Locate the cell with the specified text and output its [x, y] center coordinate. 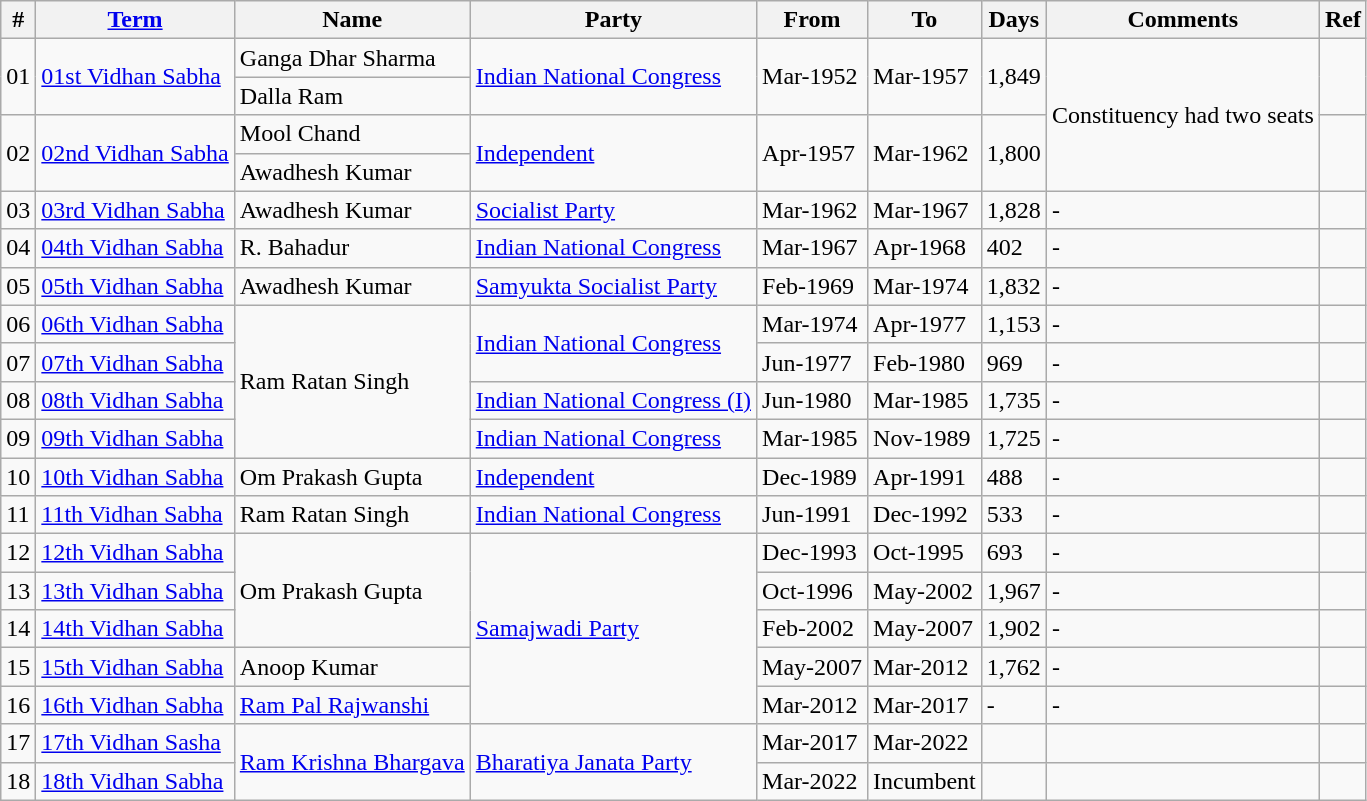
Oct-1996 [812, 591]
04 [18, 248]
Feb-1980 [925, 362]
693 [1014, 553]
1,967 [1014, 591]
1,735 [1014, 400]
Constituency had two seats [1182, 115]
Feb-2002 [812, 629]
Socialist Party [613, 210]
18 [18, 781]
1,153 [1014, 324]
Dec-1993 [812, 553]
From [812, 20]
402 [1014, 248]
Apr-1957 [812, 153]
1,800 [1014, 153]
Ram Krishna Bhargava [352, 762]
# [18, 20]
533 [1014, 515]
08 [18, 400]
Jun-1980 [812, 400]
14 [18, 629]
Feb-1969 [812, 286]
Mar-1952 [812, 77]
Anoop Kumar [352, 667]
Apr-1991 [925, 477]
Apr-1968 [925, 248]
11 [18, 515]
1,849 [1014, 77]
02 [18, 153]
Samyukta Socialist Party [613, 286]
Nov-1989 [925, 438]
10th Vidhan Sabha [135, 477]
15th Vidhan Sabha [135, 667]
Days [1014, 20]
16 [18, 705]
01st Vidhan Sabha [135, 77]
16th Vidhan Sabha [135, 705]
17 [18, 743]
05th Vidhan Sabha [135, 286]
11th Vidhan Sabha [135, 515]
1,828 [1014, 210]
18th Vidhan Sabha [135, 781]
Term [135, 20]
01 [18, 77]
Name [352, 20]
Mool Chand [352, 134]
488 [1014, 477]
Oct-1995 [925, 553]
12 [18, 553]
1,902 [1014, 629]
Incumbent [925, 781]
Ram Pal Rajwanshi [352, 705]
1,725 [1014, 438]
07 [18, 362]
08th Vidhan Sabha [135, 400]
R. Bahadur [352, 248]
04th Vidhan Sabha [135, 248]
Dec-1989 [812, 477]
06 [18, 324]
May-2002 [925, 591]
02nd Vidhan Sabha [135, 153]
Ganga Dhar Sharma [352, 58]
Mar-1957 [925, 77]
13th Vidhan Sabha [135, 591]
Indian National Congress (I) [613, 400]
Dalla Ram [352, 96]
06th Vidhan Sabha [135, 324]
12th Vidhan Sabha [135, 553]
969 [1014, 362]
07th Vidhan Sabha [135, 362]
1,832 [1014, 286]
10 [18, 477]
03rd Vidhan Sabha [135, 210]
Comments [1182, 20]
05 [18, 286]
13 [18, 591]
15 [18, 667]
Jun-1977 [812, 362]
1,762 [1014, 667]
Dec-1992 [925, 515]
14th Vidhan Sabha [135, 629]
Party [613, 20]
09 [18, 438]
03 [18, 210]
09th Vidhan Sabha [135, 438]
Bharatiya Janata Party [613, 762]
Ref [1342, 20]
Samajwadi Party [613, 629]
To [925, 20]
Jun-1991 [812, 515]
Apr-1977 [925, 324]
17th Vidhan Sasha [135, 743]
